Provide the (X, Y) coordinate of the cell's center where the given text is located.  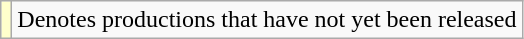
Denotes productions that have not yet been released (267, 20)
